Pinpoint the cell where the given text exists, returning its (x, y) midpoint coordinate. 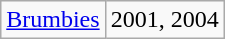
2001, 2004 (164, 20)
Brumbies (53, 20)
